Output the [x, y] coordinate of the center of the cell containing the given text.  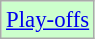
Play-offs [48, 20]
